Pinpoint the cell where the given text exists, returning its (X, Y) midpoint coordinate. 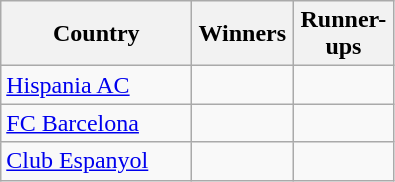
Country (96, 34)
Hispania AC (96, 85)
Club Espanyol (96, 161)
FC Barcelona (96, 123)
Runner-ups (344, 34)
Winners (242, 34)
